Output the (x, y) coordinate of the center of the cell containing the given text.  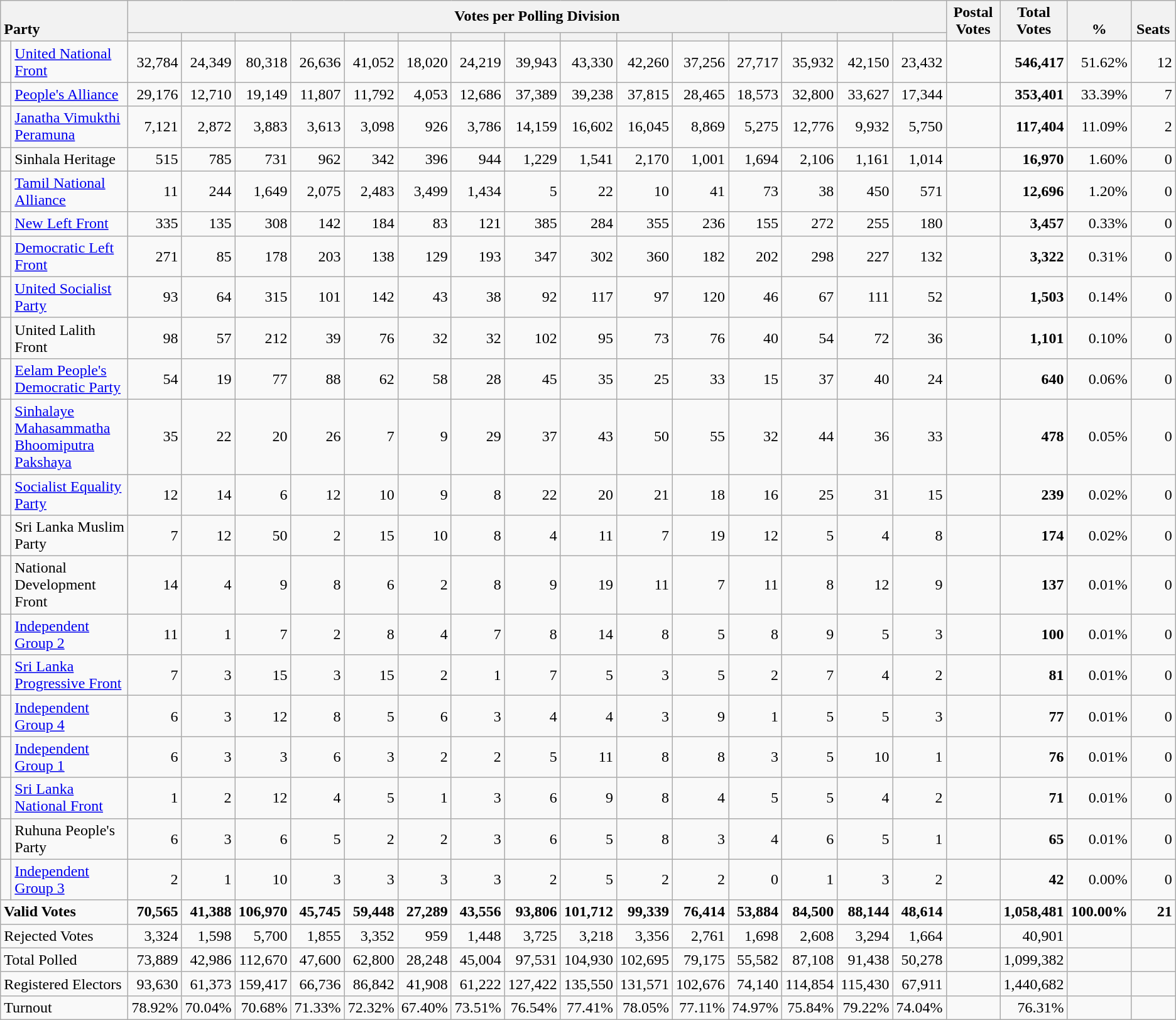
2,106 (810, 159)
962 (318, 159)
47,600 (318, 960)
59,448 (371, 912)
Eelam People's Democratic Party (70, 378)
112,670 (263, 960)
315 (263, 297)
88,144 (865, 912)
70.68% (263, 1007)
87,108 (810, 960)
76,414 (700, 912)
Total Votes (1034, 21)
546,417 (1034, 62)
174 (1034, 535)
100 (1034, 635)
3,324 (155, 936)
Seats (1153, 21)
4,053 (425, 94)
79.22% (865, 1007)
People's Alliance (70, 94)
29,176 (155, 94)
203 (318, 256)
0.14% (1099, 297)
48,614 (920, 912)
55 (700, 436)
385 (533, 224)
5,750 (920, 127)
129 (425, 256)
28 (477, 378)
62,800 (371, 960)
35,932 (810, 62)
Valid Votes (64, 912)
61,222 (477, 984)
944 (477, 159)
42 (1034, 880)
91,438 (865, 960)
64 (209, 297)
19,149 (263, 94)
Socialist Equality Party (70, 494)
Independent Group 1 (70, 757)
3,786 (477, 127)
1,434 (477, 191)
2,608 (810, 936)
73,889 (155, 960)
1,101 (1034, 338)
3,322 (1034, 256)
Party (64, 21)
731 (263, 159)
1.20% (1099, 191)
United Socialist Party (70, 297)
76.54% (533, 1007)
2,872 (209, 127)
Janatha Vimukthi Peramuna (70, 127)
57 (209, 338)
70,565 (155, 912)
102,695 (645, 960)
347 (533, 256)
17,344 (920, 94)
81 (1034, 675)
120 (700, 297)
284 (588, 224)
46 (755, 297)
12,686 (477, 94)
98 (155, 338)
Sri Lanka Progressive Front (70, 675)
640 (1034, 378)
45 (533, 378)
1,503 (1034, 297)
32,800 (810, 94)
29 (477, 436)
104,930 (588, 960)
52 (920, 297)
37,389 (533, 94)
85 (209, 256)
239 (1034, 494)
Sri Lanka Muslim Party (70, 535)
National Development Front (70, 585)
41,052 (371, 62)
73.51% (477, 1007)
24,349 (209, 62)
101,712 (588, 912)
255 (865, 224)
Independent Group 3 (70, 880)
244 (209, 191)
1,694 (755, 159)
308 (263, 224)
298 (810, 256)
1,099,382 (1034, 960)
0.06% (1099, 378)
1,664 (920, 936)
72 (865, 338)
3,613 (318, 127)
0.05% (1099, 436)
78.92% (155, 1007)
31 (865, 494)
74,140 (755, 984)
Ruhuna People's Party (70, 838)
1,014 (920, 159)
71 (1034, 798)
12,776 (810, 127)
302 (588, 256)
26 (318, 436)
Votes per Polling Division (537, 16)
127,422 (533, 984)
97 (645, 297)
75.84% (810, 1007)
3,294 (865, 936)
11.09% (1099, 127)
236 (700, 224)
3,499 (425, 191)
138 (371, 256)
67,911 (920, 984)
16,045 (645, 127)
450 (865, 191)
12,696 (1034, 191)
86,842 (371, 984)
26,636 (318, 62)
1,161 (865, 159)
1,448 (477, 936)
72.32% (371, 1007)
102,676 (700, 984)
Sinhalaye Mahasammatha Bhoomiputra Pakshaya (70, 436)
99,339 (645, 912)
178 (263, 256)
Sri Lanka National Front (70, 798)
74.97% (755, 1007)
80,318 (263, 62)
Tamil National Alliance (70, 191)
785 (209, 159)
77.11% (700, 1007)
93,630 (155, 984)
137 (1034, 585)
131,571 (645, 984)
95 (588, 338)
184 (371, 224)
18,020 (425, 62)
227 (865, 256)
24 (920, 378)
272 (810, 224)
193 (477, 256)
50,278 (920, 960)
3,725 (533, 936)
42,986 (209, 960)
271 (155, 256)
24,219 (477, 62)
571 (920, 191)
93 (155, 297)
335 (155, 224)
3,352 (371, 936)
132 (920, 256)
926 (425, 127)
83 (425, 224)
53,884 (755, 912)
76.31% (1034, 1007)
1,855 (318, 936)
2,170 (645, 159)
41,388 (209, 912)
45,745 (318, 912)
39,943 (533, 62)
1,058,481 (1034, 912)
1,598 (209, 936)
0.10% (1099, 338)
43,330 (588, 62)
2,483 (371, 191)
43,556 (477, 912)
2,761 (700, 936)
Registered Electors (64, 984)
70.04% (209, 1007)
11,792 (371, 94)
Independent Group 4 (70, 716)
342 (371, 159)
3,098 (371, 127)
14,159 (533, 127)
1,229 (533, 159)
2,075 (318, 191)
11,807 (318, 94)
28,465 (700, 94)
28,248 (425, 960)
66,736 (318, 984)
93,806 (533, 912)
155 (755, 224)
Democratic Left Front (70, 256)
515 (155, 159)
5,275 (755, 127)
117 (588, 297)
478 (1034, 436)
67 (810, 297)
37,256 (700, 62)
88 (318, 378)
77.41% (588, 1007)
3,218 (588, 936)
355 (645, 224)
180 (920, 224)
3,356 (645, 936)
18 (700, 494)
202 (755, 256)
62 (371, 378)
23,432 (920, 62)
51.62% (1099, 62)
353,401 (1034, 94)
121 (477, 224)
1,001 (700, 159)
New Left Front (70, 224)
16,970 (1034, 159)
100.00% (1099, 912)
3,883 (263, 127)
39,238 (588, 94)
18,573 (755, 94)
PostalVotes (973, 21)
33,627 (865, 94)
0.33% (1099, 224)
Total Polled (64, 960)
959 (425, 936)
42,260 (645, 62)
27,717 (755, 62)
115,430 (865, 984)
65 (1034, 838)
United Lalith Front (70, 338)
37,815 (645, 94)
74.04% (920, 1007)
78.05% (645, 1007)
39 (318, 338)
1,440,682 (1034, 984)
1,698 (755, 936)
45,004 (477, 960)
3,457 (1034, 224)
16 (755, 494)
27,289 (425, 912)
Rejected Votes (64, 936)
92 (533, 297)
9,932 (865, 127)
1,541 (588, 159)
Sinhala Heritage (70, 159)
84,500 (810, 912)
32,784 (155, 62)
5,700 (263, 936)
1,649 (263, 191)
97,531 (533, 960)
135 (209, 224)
% (1099, 21)
79,175 (700, 960)
16,602 (588, 127)
71.33% (318, 1007)
117,404 (1034, 127)
182 (700, 256)
360 (645, 256)
7,121 (155, 127)
101 (318, 297)
55,582 (755, 960)
67.40% (425, 1007)
41,908 (425, 984)
396 (425, 159)
58 (425, 378)
40,901 (1034, 936)
111 (865, 297)
212 (263, 338)
106,970 (263, 912)
Independent Group 2 (70, 635)
United National Front (70, 62)
Turnout (64, 1007)
12,710 (209, 94)
114,854 (810, 984)
159,417 (263, 984)
41 (700, 191)
1.60% (1099, 159)
8,869 (700, 127)
0.31% (1099, 256)
61,373 (209, 984)
33.39% (1099, 94)
0.00% (1099, 880)
102 (533, 338)
44 (810, 436)
135,550 (588, 984)
42,150 (865, 62)
